Extract the [x, y] coordinate from the center of the cell holding the provided text.  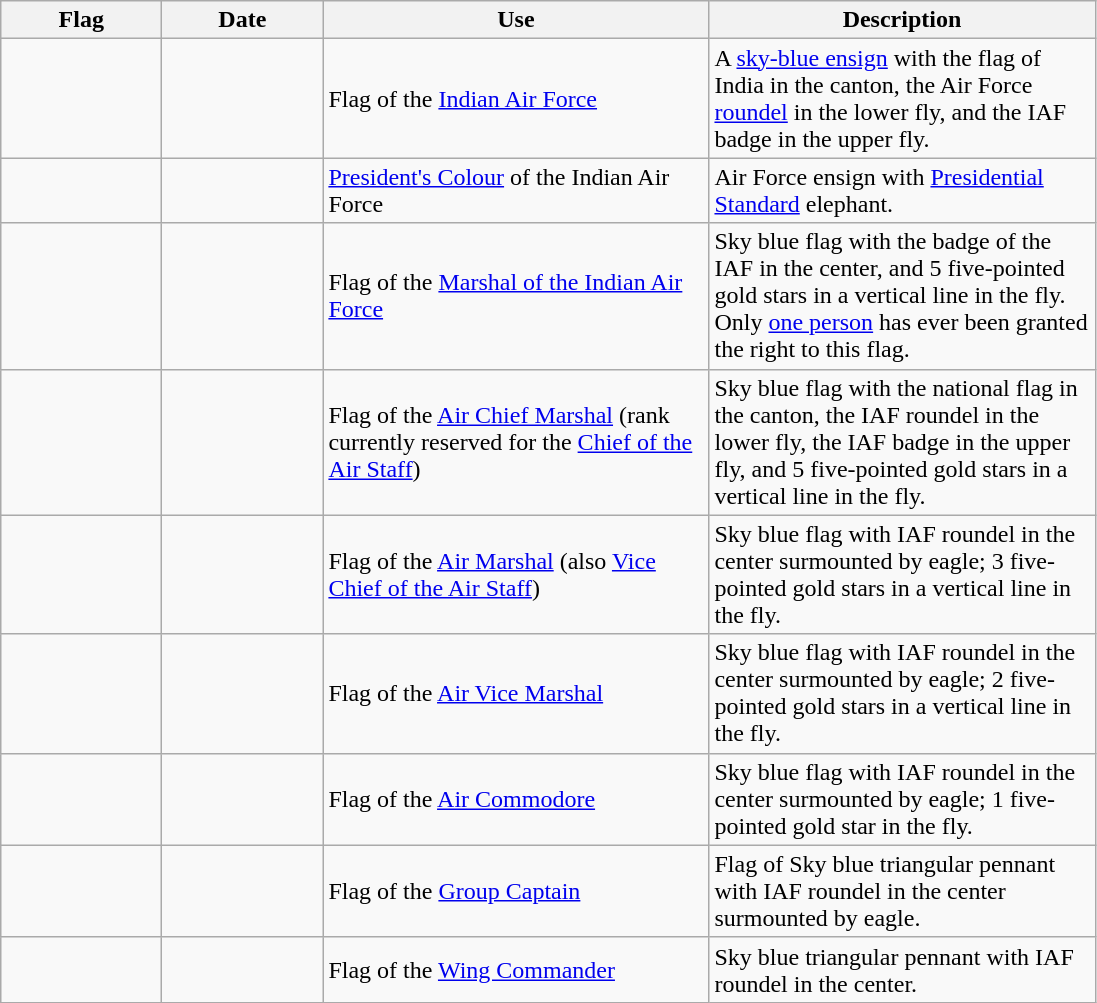
Flag of the Wing Commander [516, 970]
Flag [82, 20]
Flag of the Air Chief Marshal (rank currently reserved for the Chief of the Air Staff) [516, 442]
A sky-blue ensign with the flag of India in the canton, the Air Force roundel in the lower fly, and the IAF badge in the upper fly. [902, 98]
Date [242, 20]
Flag of the Air Vice Marshal [516, 694]
Sky blue flag with IAF roundel in the center surmounted by eagle; 1 five-pointed gold star in the fly. [902, 799]
Flag of the Air Marshal (also Vice Chief of the Air Staff) [516, 574]
Sky blue triangular pennant with IAF roundel in the center. [902, 970]
Air Force ensign with Presidential Standard elephant. [902, 190]
Flag of the Marshal of the Indian Air Force [516, 296]
Use [516, 20]
Sky blue flag with IAF roundel in the center surmounted by eagle; 3 five-pointed gold stars in a vertical line in the fly. [902, 574]
Sky blue flag with IAF roundel in the center surmounted by eagle; 2 five-pointed gold stars in a vertical line in the fly. [902, 694]
Flag of the Group Captain [516, 891]
Flag of the Air Commodore [516, 799]
Flag of the Indian Air Force [516, 98]
Flag of Sky blue triangular pennant with IAF roundel in the center surmounted by eagle. [902, 891]
President's Colour of the Indian Air Force [516, 190]
Description [902, 20]
